Detect which cell encompasses the target text, then output its [X, Y] center coordinate. 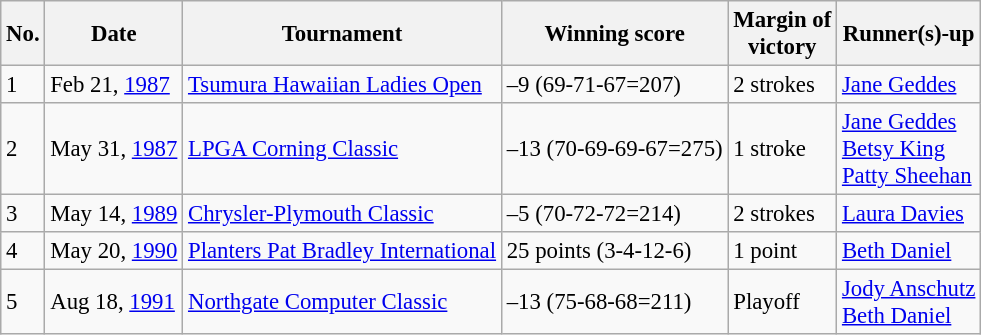
May 31, 1987 [114, 149]
Jane Geddes Betsy King Patty Sheehan [909, 149]
Chrysler-Plymouth Classic [342, 214]
Feb 21, 1987 [114, 85]
Tournament [342, 34]
Planters Pat Bradley International [342, 251]
Winning score [614, 34]
1 point [782, 251]
Runner(s)-up [909, 34]
1 stroke [782, 149]
3 [23, 214]
LPGA Corning Classic [342, 149]
Date [114, 34]
Laura Davies [909, 214]
1 [23, 85]
4 [23, 251]
May 20, 1990 [114, 251]
Margin ofvictory [782, 34]
–13 (75-68-68=211) [614, 302]
No. [23, 34]
Playoff [782, 302]
Beth Daniel [909, 251]
2 [23, 149]
Jody Anschutz Beth Daniel [909, 302]
May 14, 1989 [114, 214]
25 points (3-4-12-6) [614, 251]
5 [23, 302]
Northgate Computer Classic [342, 302]
–9 (69-71-67=207) [614, 85]
–5 (70-72-72=214) [614, 214]
Aug 18, 1991 [114, 302]
Tsumura Hawaiian Ladies Open [342, 85]
Jane Geddes [909, 85]
–13 (70-69-69-67=275) [614, 149]
